Find where the given text appears and provide that cell's center as [X, Y] coordinate. 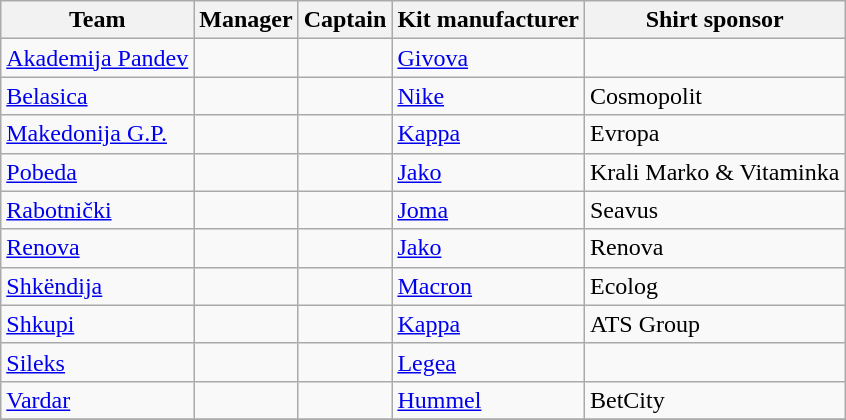
Cosmopolit [714, 96]
Hummel [488, 400]
ATS Group [714, 324]
Shkupi [98, 324]
Team [98, 20]
Akademija Pandev [98, 58]
Shirt sponsor [714, 20]
Manager [246, 20]
BetCity [714, 400]
Belasica [98, 96]
Ecolog [714, 286]
Shkëndija [98, 286]
Makedonija G.P. [98, 134]
Seavus [714, 210]
Macron [488, 286]
Pobeda [98, 172]
Joma [488, 210]
Kit manufacturer [488, 20]
Legea [488, 362]
Givova [488, 58]
Krali Marko & Vitaminka [714, 172]
Evropa [714, 134]
Sileks [98, 362]
Rabotnički [98, 210]
Nike [488, 96]
Vardar [98, 400]
Captain [345, 20]
